Capture the cell that displays the provided text and extract its [x, y] central coordinate. 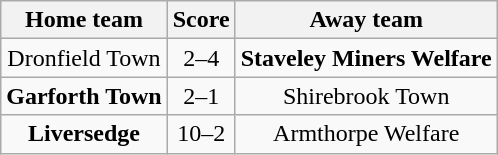
Staveley Miners Welfare [366, 58]
Garforth Town [84, 96]
Dronfield Town [84, 58]
Home team [84, 20]
Score [201, 20]
Shirebrook Town [366, 96]
Away team [366, 20]
10–2 [201, 134]
2–1 [201, 96]
2–4 [201, 58]
Armthorpe Welfare [366, 134]
Liversedge [84, 134]
